Return [X, Y] of the center of cell containing provided text 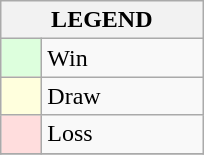
Draw [122, 96]
LEGEND [102, 20]
Loss [122, 134]
Win [122, 58]
